For the text-containing cell, return its midpoint in (x, y) coordinate format. 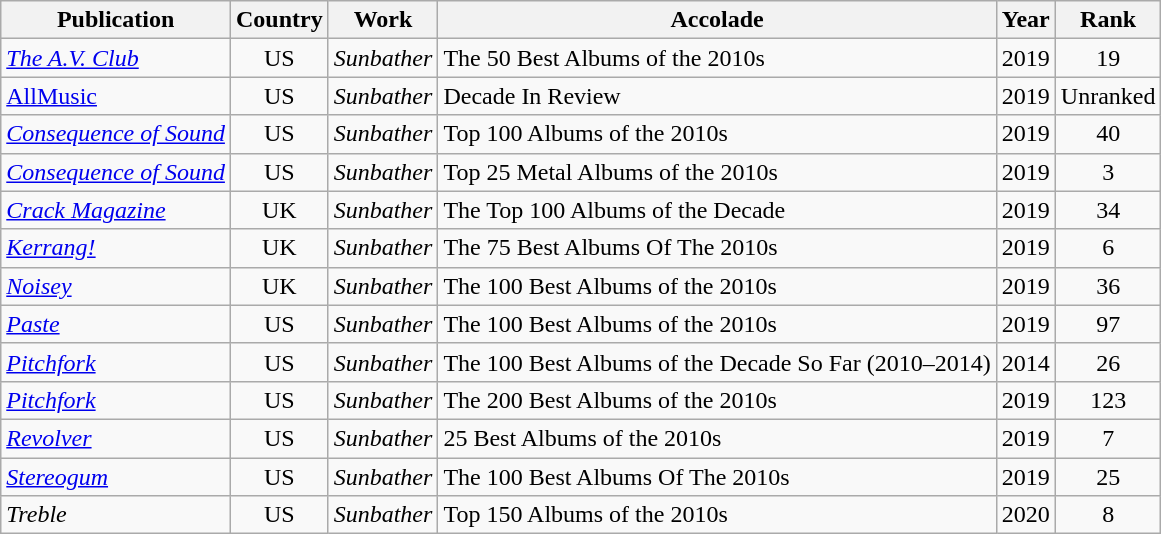
Unranked (1108, 96)
Revolver (116, 438)
Top 150 Albums of the 2010s (717, 515)
Noisey (116, 286)
Year (1026, 20)
The A.V. Club (116, 58)
2014 (1026, 362)
6 (1108, 248)
Paste (116, 324)
Stereogum (116, 477)
26 (1108, 362)
40 (1108, 134)
Publication (116, 20)
Top 100 Albums of the 2010s (717, 134)
Top 25 Metal Albums of the 2010s (717, 172)
Treble (116, 515)
Accolade (717, 20)
123 (1108, 400)
AllMusic (116, 96)
19 (1108, 58)
Rank (1108, 20)
The 100 Best Albums Of The 2010s (717, 477)
8 (1108, 515)
7 (1108, 438)
The 50 Best Albums of the 2010s (717, 58)
The 75 Best Albums Of The 2010s (717, 248)
The 100 Best Albums of the Decade So Far (2010–2014) (717, 362)
97 (1108, 324)
34 (1108, 210)
Decade In Review (717, 96)
The 200 Best Albums of the 2010s (717, 400)
3 (1108, 172)
Work (383, 20)
2020 (1026, 515)
25 Best Albums of the 2010s (717, 438)
36 (1108, 286)
Kerrang! (116, 248)
25 (1108, 477)
The Top 100 Albums of the Decade (717, 210)
Crack Magazine (116, 210)
Country (279, 20)
